Return (x, y) of the center of cell containing provided text 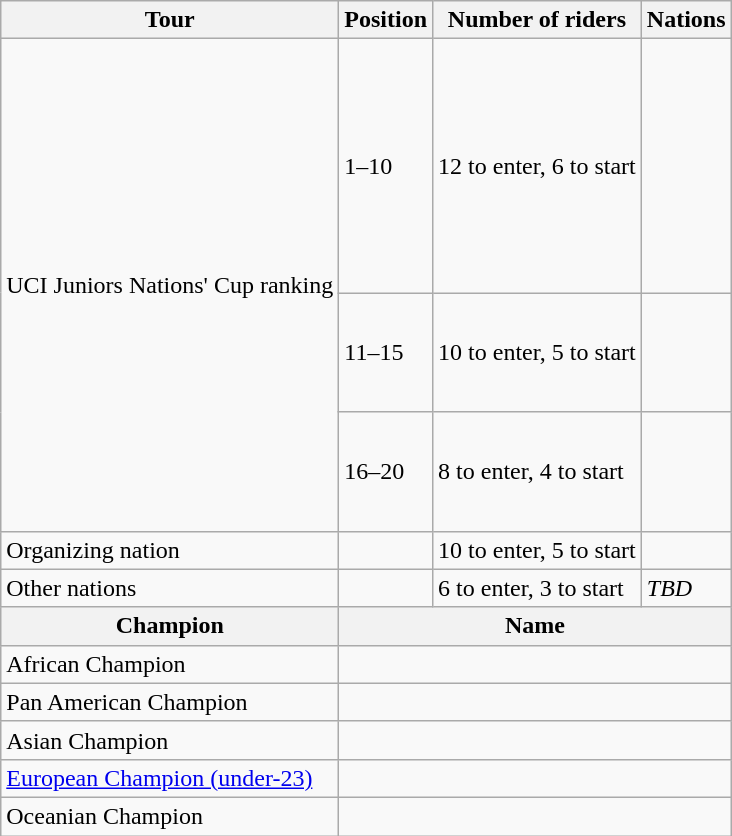
1–10 (386, 166)
6 to enter, 3 to start (538, 588)
Nations (686, 20)
TBD (686, 588)
Pan American Champion (170, 702)
Position (386, 20)
Oceanian Champion (170, 816)
Number of riders (538, 20)
Organizing nation (170, 550)
African Champion (170, 664)
Name (535, 626)
11–15 (386, 352)
Champion (170, 626)
8 to enter, 4 to start (538, 472)
UCI Juniors Nations' Cup ranking (170, 285)
Tour (170, 20)
16–20 (386, 472)
Other nations (170, 588)
12 to enter, 6 to start (538, 166)
Asian Champion (170, 740)
European Champion (under-23) (170, 778)
